Detect which cell encompasses the target text, then output its [x, y] center coordinate. 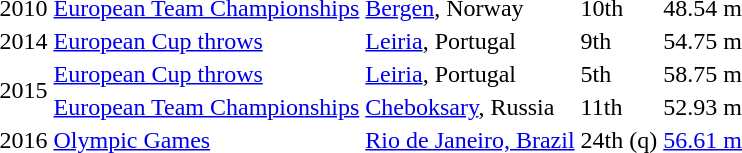
9th [619, 41]
Cheboksary, Russia [470, 107]
5th [619, 74]
European Team Championships [206, 107]
11th [619, 107]
